Find where the given text appears and provide that cell's center as (x, y) coordinate. 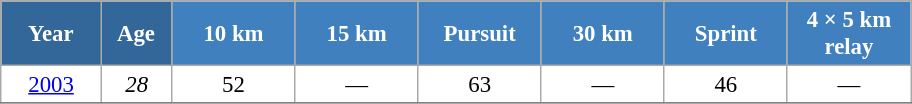
30 km (602, 34)
28 (136, 85)
63 (480, 85)
Pursuit (480, 34)
Age (136, 34)
Year (52, 34)
2003 (52, 85)
46 (726, 85)
Sprint (726, 34)
4 × 5 km relay (848, 34)
52 (234, 85)
10 km (234, 34)
15 km (356, 34)
